Return the [X, Y] coordinate for the center point of the cell that contains the specified text.  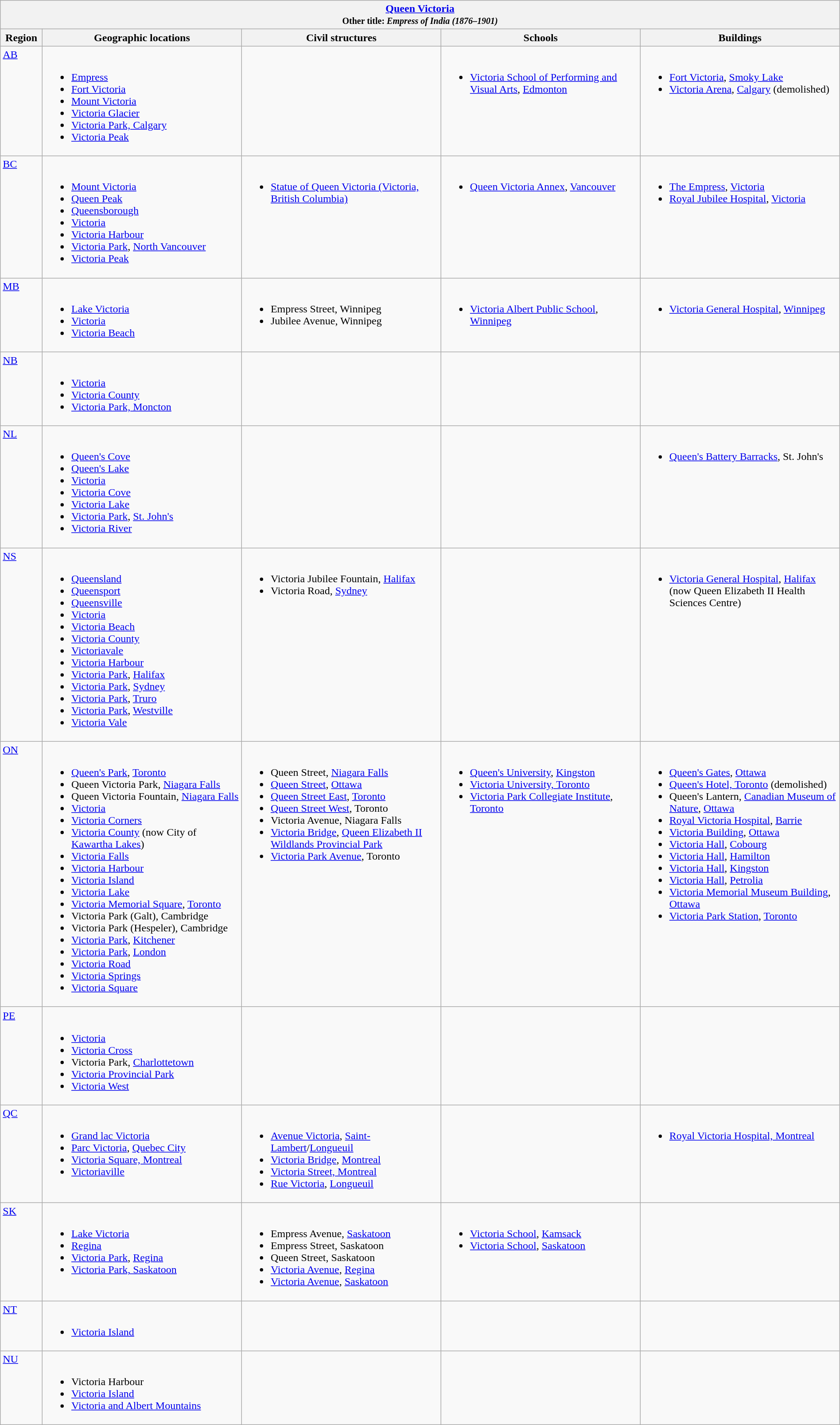
Queen VictoriaOther title: Empress of India (1876–1901) [420, 15]
Victoria General Hospital, Halifax (now Queen Elizabeth II Health Sciences Centre) [740, 644]
Avenue Victoria, Saint-Lambert/LongueuilVictoria Bridge, MontrealVictoria Street, MontrealRue Victoria, Longueuil [341, 1154]
Victoria Island [142, 1326]
Victoria HarbourVictoria IslandVictoria and Albert Mountains [142, 1388]
MB [21, 315]
Queen's CoveQueen's LakeVictoriaVictoria CoveVictoria LakeVictoria Park, St. John'sVictoria River [142, 487]
NU [21, 1388]
Queen's University, KingstonVictoria University, TorontoVictoria Park Collegiate Institute, Toronto [541, 874]
NB [21, 389]
Empress Avenue, SaskatoonEmpress Street, SaskatoonQueen Street, SaskatoonVictoria Avenue, ReginaVictoria Avenue, Saskatoon [341, 1251]
Schools [541, 38]
Lake VictoriaVictoriaVictoria Beach [142, 315]
AB [21, 101]
NL [21, 487]
Region [21, 38]
Statue of Queen Victoria (Victoria, British Columbia) [341, 217]
The Empress, VictoriaRoyal Jubilee Hospital, Victoria [740, 217]
Civil structures [341, 38]
Victoria General Hospital, Winnipeg [740, 315]
QC [21, 1154]
BC [21, 217]
Mount VictoriaQueen PeakQueensboroughVictoriaVictoria HarbourVictoria Park, North VancouverVictoria Peak [142, 217]
Victoria Jubilee Fountain, HalifaxVictoria Road, Sydney [341, 644]
SK [21, 1251]
PE [21, 1055]
ON [21, 874]
Victoria School, KamsackVictoria School, Saskatoon [541, 1251]
Queen Victoria Annex, Vancouver [541, 217]
Royal Victoria Hospital, Montreal [740, 1154]
Victoria Albert Public School, Winnipeg [541, 315]
Geographic locations [142, 38]
Lake VictoriaReginaVictoria Park, ReginaVictoria Park, Saskatoon [142, 1251]
NS [21, 644]
Queen's Battery Barracks, St. John's [740, 487]
Fort Victoria, Smoky LakeVictoria Arena, Calgary (demolished) [740, 101]
EmpressFort VictoriaMount VictoriaVictoria GlacierVictoria Park, CalgaryVictoria Peak [142, 101]
Grand lac VictoriaParc Victoria, Quebec CityVictoria Square, MontrealVictoriaville [142, 1154]
Victoria School of Performing and Visual Arts, Edmonton [541, 101]
VictoriaVictoria CrossVictoria Park, CharlottetownVictoria Provincial ParkVictoria West [142, 1055]
Buildings [740, 38]
Empress Street, WinnipegJubilee Avenue, Winnipeg [341, 315]
NT [21, 1326]
VictoriaVictoria CountyVictoria Park, Moncton [142, 389]
